Determine the (x, y) coordinate at the center of the cell enclosing the given text.  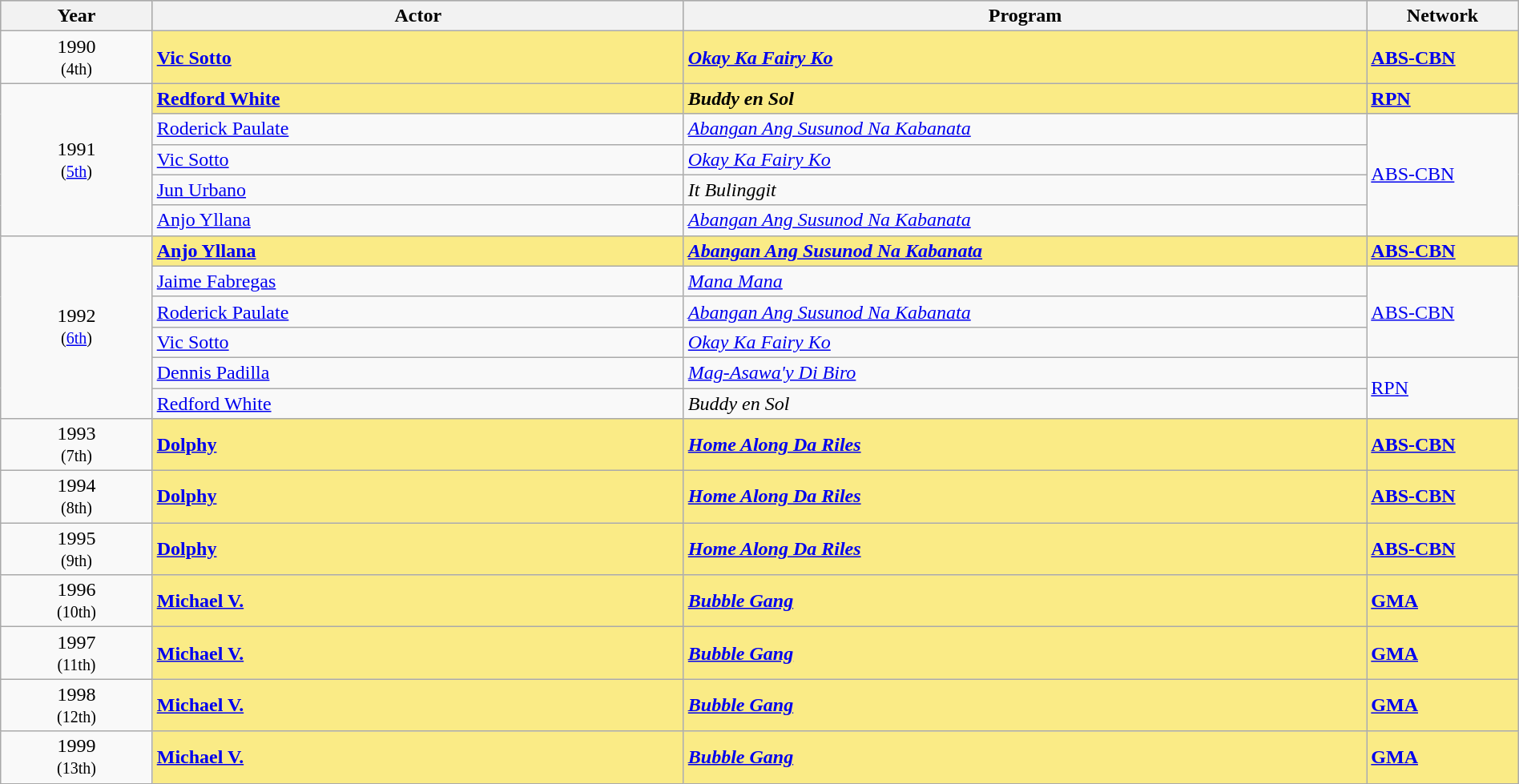
Mana Mana (1025, 281)
1994(8th) (77, 497)
1997(11th) (77, 653)
Jun Urbano (418, 190)
1999(13th) (77, 758)
1998(12th) (77, 705)
1990(4th) (77, 58)
1995(9th) (77, 549)
1993(7th) (77, 445)
Program (1025, 16)
Network (1442, 16)
Actor (418, 16)
Year (77, 16)
Mag-Asawa'y Di Biro (1025, 372)
1996(10th) (77, 601)
Dennis Padilla (418, 372)
1992(6th) (77, 327)
It Bulinggit (1025, 190)
Jaime Fabregas (418, 281)
1991(5th) (77, 159)
